Determine the [X, Y] coordinate at the center of the cell enclosing the given text.  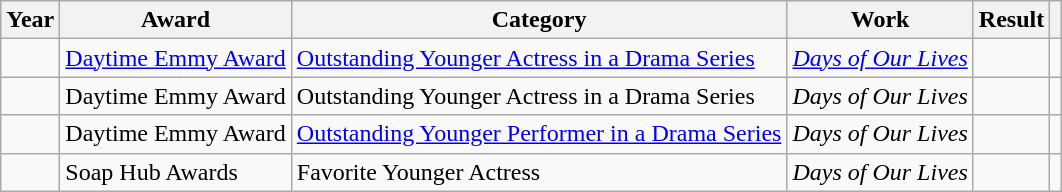
Result [1011, 20]
Category [539, 20]
Work [880, 20]
Soap Hub Awards [176, 172]
Favorite Younger Actress [539, 172]
Award [176, 20]
Outstanding Younger Performer in a Drama Series [539, 134]
Year [30, 20]
